Determine the [X, Y] coordinate at the center of the cell enclosing the given text.  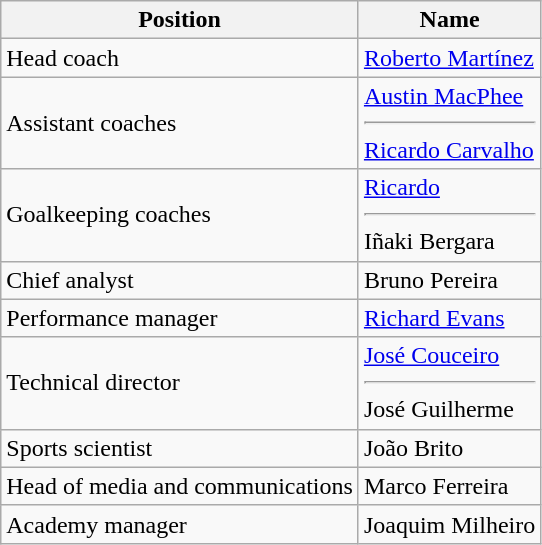
Assistant coaches [180, 123]
Goalkeeping coaches [180, 215]
Chief analyst [180, 280]
José Couceiro José Guilherme [449, 383]
João Brito [449, 448]
Head coach [180, 58]
Roberto Martínez [449, 58]
Sports scientist [180, 448]
Position [180, 20]
Technical director [180, 383]
Performance manager [180, 318]
Richard Evans [449, 318]
Academy manager [180, 524]
Austin MacPhee Ricardo Carvalho [449, 123]
Joaquim Milheiro [449, 524]
Head of media and communications [180, 486]
Marco Ferreira [449, 486]
Ricardo Iñaki Bergara [449, 215]
Name [449, 20]
Bruno Pereira [449, 280]
